Extract the (X, Y) coordinate from the center of the cell holding the provided text.  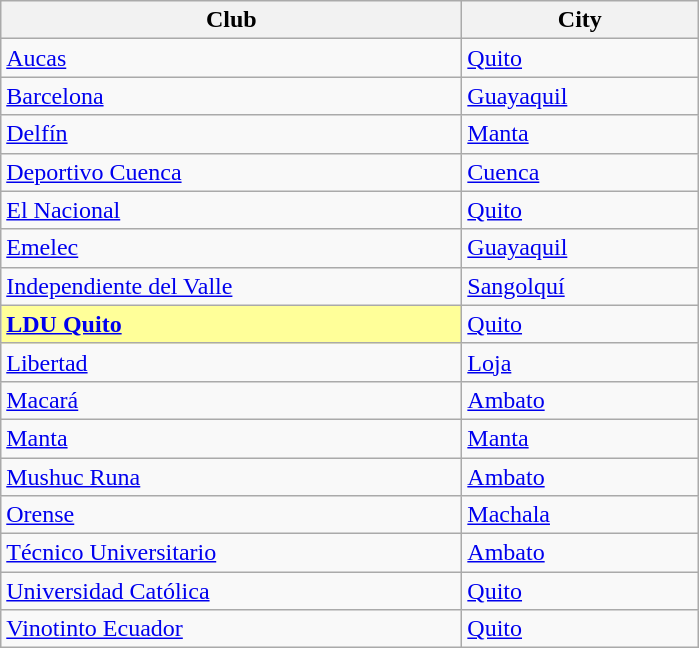
Aucas (232, 58)
Vinotinto Ecuador (232, 629)
Deportivo Cuenca (232, 172)
Técnico Universitario (232, 553)
City (580, 20)
LDU Quito (232, 324)
Universidad Católica (232, 591)
Barcelona (232, 96)
Machala (580, 515)
El Nacional (232, 210)
Orense (232, 515)
Independiente del Valle (232, 286)
Cuenca (580, 172)
Macará (232, 400)
Sangolquí (580, 286)
Emelec (232, 248)
Libertad (232, 362)
Loja (580, 362)
Mushuc Runa (232, 477)
Delfín (232, 134)
Club (232, 20)
